Scan for the cell matching the given text and deliver its [x, y] coordinate at center. 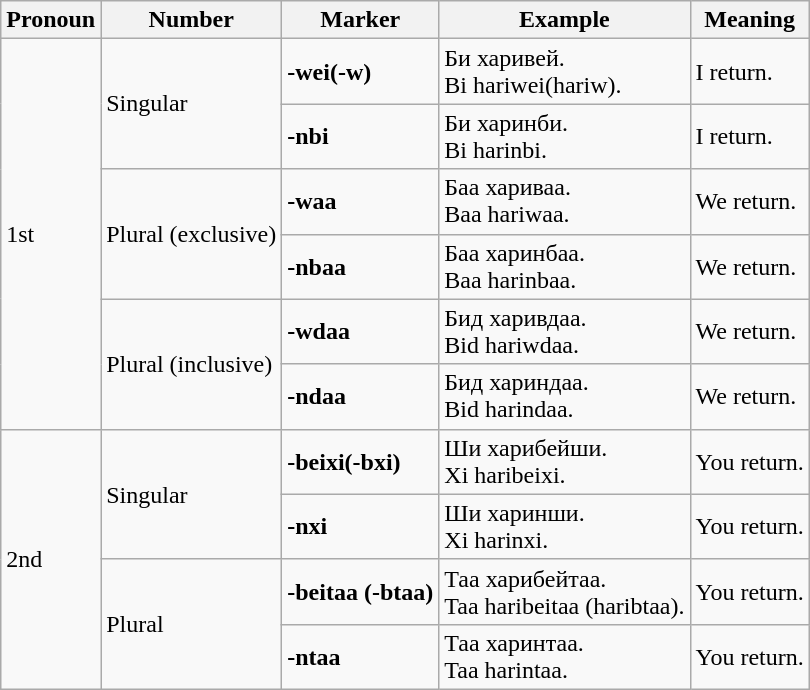
Таа харибейтаа.Taa haribeitaa (haribtaa). [564, 592]
-ntaa [360, 656]
Number [192, 20]
Example [564, 20]
Баа хариваа.Baa hariwaa. [564, 202]
-nxi [360, 526]
Plural [192, 624]
Plural (inclusive) [192, 364]
-nbaa [360, 266]
Баа харинбаа.Baa harinbaa. [564, 266]
Бид хариндаа.Bid harindaa. [564, 396]
Би харивей.Bi hariwei(hariw). [564, 72]
Pronoun [51, 20]
-wei(-w) [360, 72]
Meaning [750, 20]
-waa [360, 202]
-beitaa (-btaa) [360, 592]
-ndaa [360, 396]
Ши харибейши.Xi haribeixi. [564, 462]
Бид харивдаа.Bid hariwdaa. [564, 332]
-beixi(-bxi) [360, 462]
Plural (exclusive) [192, 234]
Таа харинтаа.Taa harintaa. [564, 656]
-nbi [360, 136]
-wdaa [360, 332]
Marker [360, 20]
Би харинби.Bi harinbi. [564, 136]
1st [51, 234]
2nd [51, 559]
Ши харинши.Xi harinxi. [564, 526]
